Capture the cell that displays the provided text and extract its (X, Y) central coordinate. 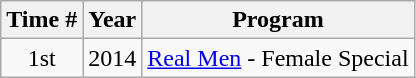
Real Men - Female Special (278, 58)
Program (278, 20)
Time # (42, 20)
1st (42, 58)
Year (112, 20)
2014 (112, 58)
